Search for the cell housing the specified text and yield its [X, Y] center coordinate. 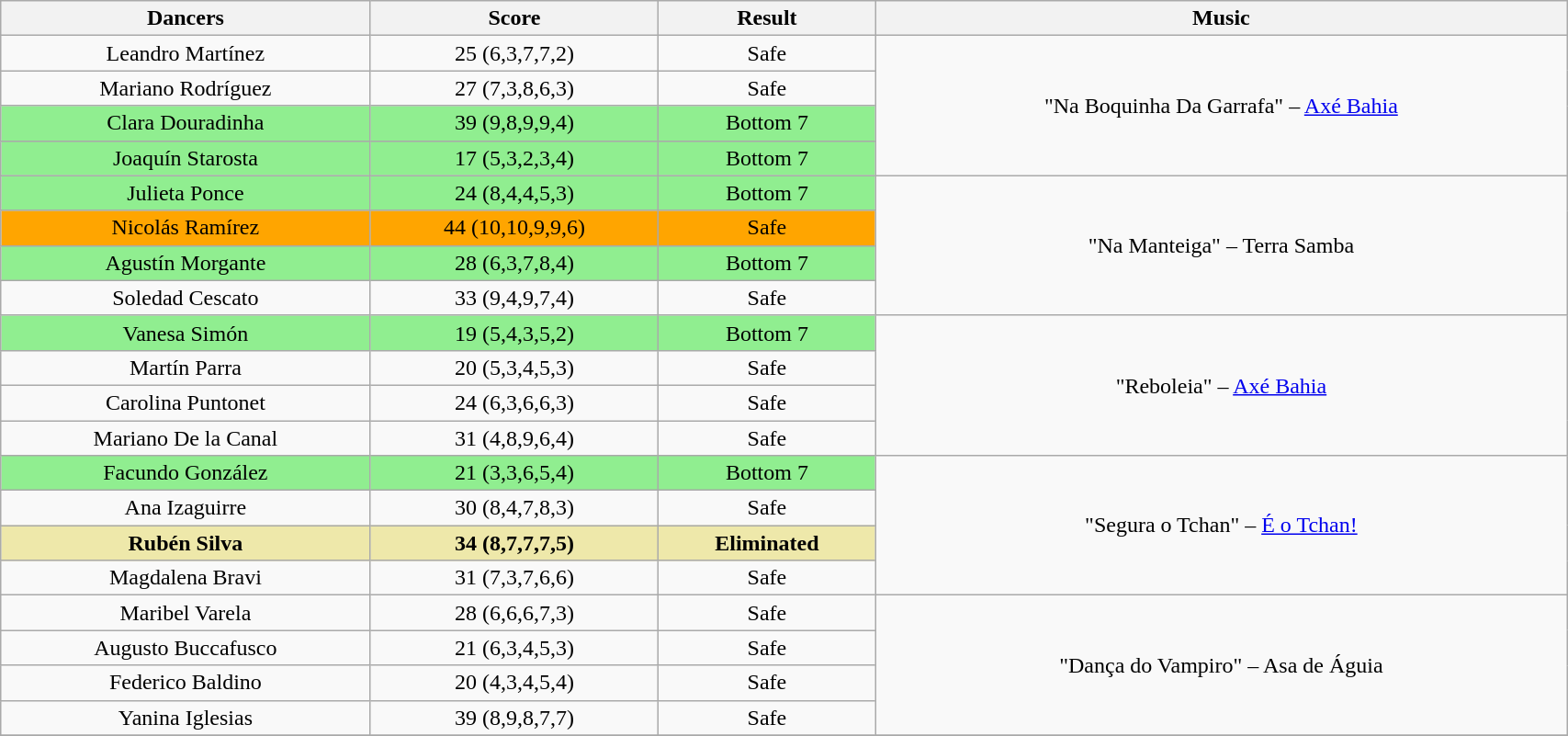
25 (6,3,7,7,2) [514, 53]
44 (10,10,9,9,6) [514, 228]
Agustín Morgante [186, 263]
27 (7,3,8,6,3) [514, 88]
Dancers [186, 18]
Yanina Iglesias [186, 718]
Eliminated [767, 543]
17 (5,3,2,3,4) [514, 158]
Maribel Varela [186, 613]
Rubén Silva [186, 543]
Leandro Martínez [186, 53]
28 (6,3,7,8,4) [514, 263]
Augusto Buccafusco [186, 648]
Score [514, 18]
19 (5,4,3,5,2) [514, 333]
Joaquín Starosta [186, 158]
Julieta Ponce [186, 193]
31 (4,8,9,6,4) [514, 438]
24 (8,4,4,5,3) [514, 193]
34 (8,7,7,7,5) [514, 543]
20 (5,3,4,5,3) [514, 368]
28 (6,6,6,7,3) [514, 613]
24 (6,3,6,6,3) [514, 402]
Clara Douradinha [186, 123]
"Reboleia" – Axé Bahia [1221, 385]
Music [1221, 18]
Martín Parra [186, 368]
21 (6,3,4,5,3) [514, 648]
Carolina Puntonet [186, 402]
21 (3,3,6,5,4) [514, 473]
Facundo González [186, 473]
20 (4,3,4,5,4) [514, 683]
"Dança do Vampiro" – Asa de Águia [1221, 665]
33 (9,4,9,7,4) [514, 298]
Magdalena Bravi [186, 578]
"Na Boquinha Da Garrafa" – Axé Bahia [1221, 106]
Mariano Rodríguez [186, 88]
Federico Baldino [186, 683]
39 (8,9,8,7,7) [514, 718]
Mariano De la Canal [186, 438]
30 (8,4,7,8,3) [514, 508]
"Na Manteiga" – Terra Samba [1221, 245]
31 (7,3,7,6,6) [514, 578]
39 (9,8,9,9,4) [514, 123]
Ana Izaguirre [186, 508]
"Segura o Tchan" – É o Tchan! [1221, 526]
Nicolás Ramírez [186, 228]
Result [767, 18]
Soledad Cescato [186, 298]
Vanesa Simón [186, 333]
